Locate the cell with the specified text and output its [x, y] center coordinate. 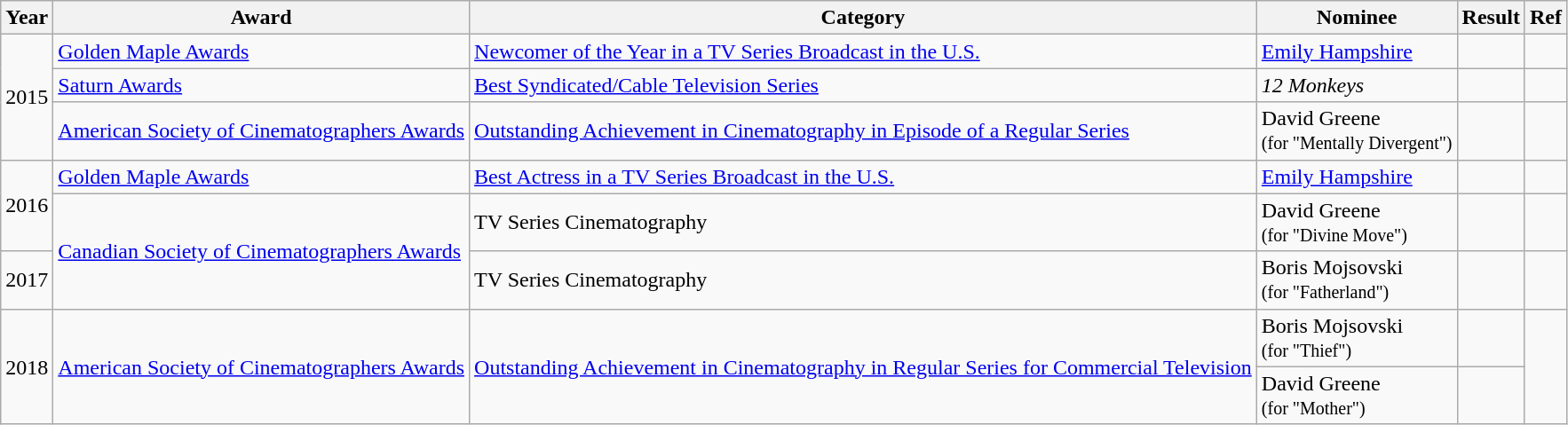
Ref [1545, 18]
Category [863, 18]
Canadian Society of Cinematographers Awards [261, 251]
Award [261, 18]
Best Actress in a TV Series Broadcast in the U.S. [863, 177]
Result [1491, 18]
Newcomer of the Year in a TV Series Broadcast in the U.S. [863, 51]
2017 [27, 280]
Outstanding Achievement in Cinematography in Regular Series for Commercial Television [863, 366]
Outstanding Achievement in Cinematography in Episode of a Regular Series [863, 131]
David Greene(for "Mother") [1357, 396]
Boris Mojsovski(for "Fatherland") [1357, 280]
Boris Mojsovski(for "Thief") [1357, 337]
12 Monkeys [1357, 85]
Saturn Awards [261, 85]
David Greene(for "Mentally Divergent") [1357, 131]
2015 [27, 98]
Best Syndicated/Cable Television Series [863, 85]
2018 [27, 366]
Year [27, 18]
2016 [27, 206]
David Greene(for "Divine Move") [1357, 222]
Nominee [1357, 18]
